Pinpoint the cell where the given text exists, returning its [X, Y] midpoint coordinate. 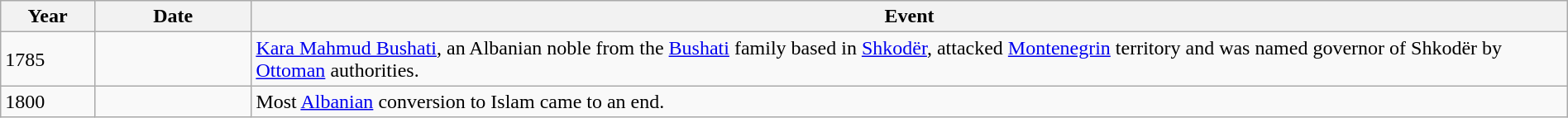
Date [172, 17]
Year [48, 17]
Event [910, 17]
Most Albanian conversion to Islam came to an end. [910, 101]
1800 [48, 101]
1785 [48, 59]
